Identify which cell holds the provided text, then report its (X, Y) central coordinate. 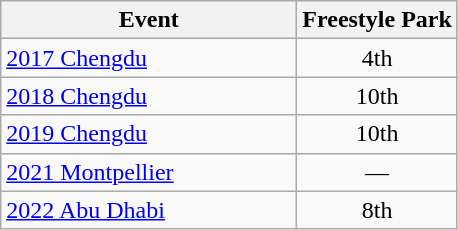
2017 Chengdu (149, 58)
Freestyle Park (378, 20)
2018 Chengdu (149, 96)
2019 Chengdu (149, 134)
— (378, 172)
2021 Montpellier (149, 172)
2022 Abu Dhabi (149, 210)
8th (378, 210)
Event (149, 20)
4th (378, 58)
